Provide the [X, Y] coordinate of the cell's center where the given text is located.  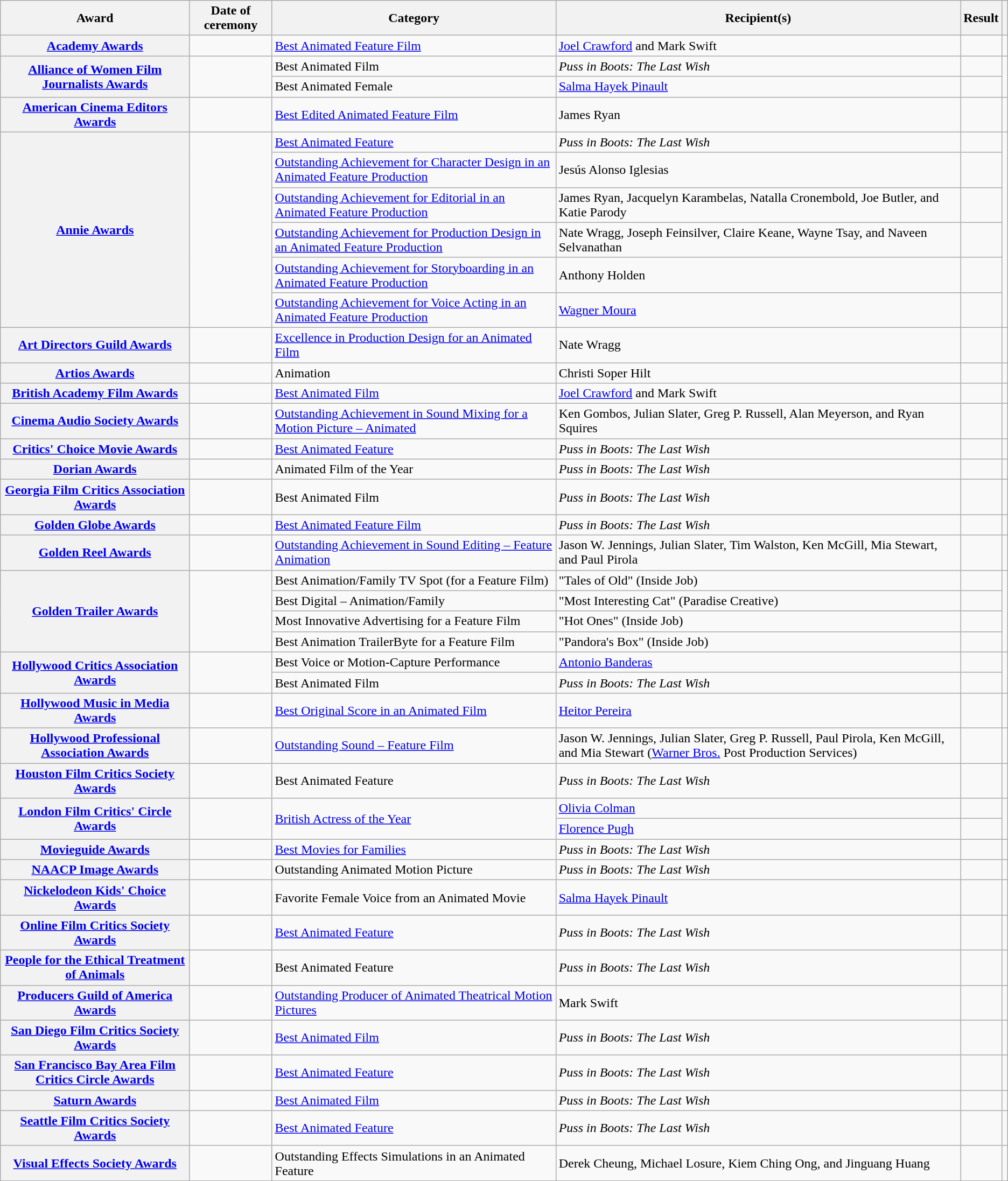
Outstanding Achievement for Storyboarding in an Animated Feature Production [414, 275]
"Tales of Old" (Inside Job) [758, 580]
Golden Trailer Awards [95, 611]
Nate Wragg [758, 345]
Olivia Colman [758, 809]
Houston Film Critics Society Awards [95, 781]
"Pandora's Box" (Inside Job) [758, 642]
"Most Interesting Cat" (Paradise Creative) [758, 601]
British Actress of the Year [414, 819]
Anthony Holden [758, 275]
Award [95, 18]
People for the Ethical Treatment of Animals [95, 968]
Seattle Film Critics Society Awards [95, 1128]
Favorite Female Voice from an Animated Movie [414, 898]
Animated Film of the Year [414, 469]
Outstanding Achievement in Sound Editing – Feature Animation [414, 552]
Annie Awards [95, 229]
Outstanding Achievement in Sound Mixing for a Motion Picture – Animated [414, 421]
Hollywood Music in Media Awards [95, 711]
Best Voice or Motion-Capture Performance [414, 662]
Best Digital – Animation/Family [414, 601]
Hollywood Professional Association Awards [95, 745]
Heitor Pereira [758, 711]
Producers Guild of America Awards [95, 1002]
American Cinema Editors Awards [95, 114]
Nickelodeon Kids' Choice Awards [95, 898]
Golden Reel Awards [95, 552]
Derek Cheung, Michael Losure, Kiem Ching Ong, and Jinguang Huang [758, 1163]
Online Film Critics Society Awards [95, 932]
Outstanding Animated Motion Picture [414, 870]
Best Animated Female [414, 87]
Outstanding Sound – Feature Film [414, 745]
Cinema Audio Society Awards [95, 421]
Excellence in Production Design for an Animated Film [414, 345]
Most Innovative Advertising for a Feature Film [414, 621]
Outstanding Achievement for Character Design in an Animated Feature Production [414, 170]
Georgia Film Critics Association Awards [95, 497]
Mark Swift [758, 1002]
Date of ceremony [230, 18]
Category [414, 18]
Best Movies for Families [414, 849]
Golden Globe Awards [95, 525]
Antonio Banderas [758, 662]
Animation [414, 373]
James Ryan, Jacquelyn Karambelas, Natalla Cronembold, Joe Butler, and Katie Parody [758, 205]
Recipient(s) [758, 18]
Art Directors Guild Awards [95, 345]
San Francisco Bay Area Film Critics Circle Awards [95, 1072]
Outstanding Achievement for Voice Acting in an Animated Feature Production [414, 310]
Alliance of Women Film Journalists Awards [95, 76]
Ken Gombos, Julian Slater, Greg P. Russell, Alan Meyerson, and Ryan Squires [758, 421]
Visual Effects Society Awards [95, 1163]
Jason W. Jennings, Julian Slater, Greg P. Russell, Paul Pirola, Ken McGill, and Mia Stewart (Warner Bros. Post Production Services) [758, 745]
Jesús Alonso Iglesias [758, 170]
Florence Pugh [758, 829]
James Ryan [758, 114]
Outstanding Achievement for Editorial in an Animated Feature Production [414, 205]
London Film Critics' Circle Awards [95, 819]
Movieguide Awards [95, 849]
Outstanding Effects Simulations in an Animated Feature [414, 1163]
Best Animation TrailerByte for a Feature Film [414, 642]
Result [981, 18]
Artios Awards [95, 373]
NAACP Image Awards [95, 870]
Saturn Awards [95, 1100]
"Hot Ones" (Inside Job) [758, 621]
Nate Wragg, Joseph Feinsilver, Claire Keane, Wayne Tsay, and Naveen Selvanathan [758, 240]
San Diego Film Critics Society Awards [95, 1038]
Critics' Choice Movie Awards [95, 449]
Christi Soper Hilt [758, 373]
Outstanding Producer of Animated Theatrical Motion Pictures [414, 1002]
Jason W. Jennings, Julian Slater, Tim Walston, Ken McGill, Mia Stewart, and Paul Pirola [758, 552]
Outstanding Achievement for Production Design in an Animated Feature Production [414, 240]
Best Original Score in an Animated Film [414, 711]
Dorian Awards [95, 469]
Wagner Moura [758, 310]
Best Animation/Family TV Spot (for a Feature Film) [414, 580]
Hollywood Critics Association Awards [95, 672]
British Academy Film Awards [95, 393]
Academy Awards [95, 46]
Best Edited Animated Feature Film [414, 114]
